From the cell containing the given text, extract its center point as (X, Y) coordinate. 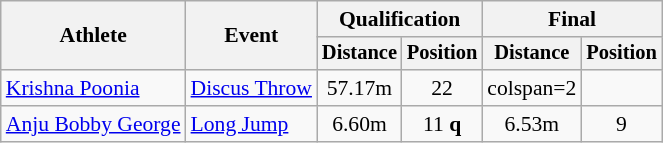
Anju Bobby George (94, 124)
6.53m (532, 124)
22 (442, 88)
colspan=2 (532, 88)
6.60m (360, 124)
11 q (442, 124)
57.17m (360, 88)
Discus Throw (252, 88)
Krishna Poonia (94, 88)
Final (572, 19)
9 (621, 124)
Long Jump (252, 124)
Athlete (94, 36)
Qualification (400, 19)
Event (252, 36)
